Search for the cell housing the specified text and yield its [x, y] center coordinate. 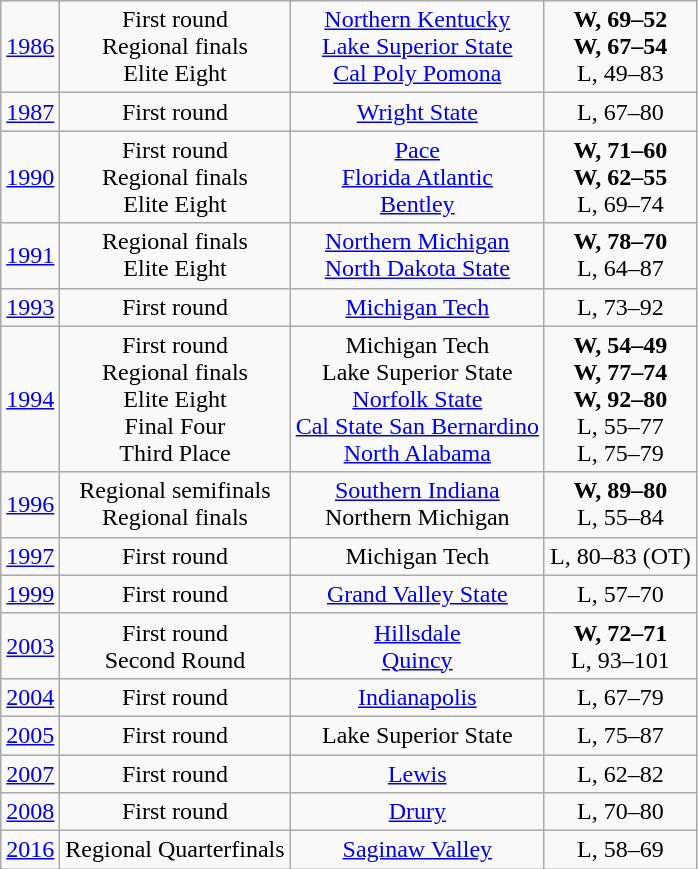
W, 72–71L, 93–101 [620, 646]
Indianapolis [417, 697]
Southern IndianaNorthern Michigan [417, 504]
L, 57–70 [620, 594]
L, 70–80 [620, 812]
Northern KentuckyLake Superior StateCal Poly Pomona [417, 47]
2004 [30, 697]
Saginaw Valley [417, 850]
1990 [30, 177]
W, 78–70L, 64–87 [620, 256]
L, 75–87 [620, 735]
Drury [417, 812]
1996 [30, 504]
1997 [30, 556]
Michigan TechLake Superior StateNorfolk StateCal State San BernardinoNorth Alabama [417, 399]
2016 [30, 850]
1994 [30, 399]
2003 [30, 646]
Regional semifinalsRegional finals [175, 504]
L, 58–69 [620, 850]
Wright State [417, 112]
First roundRegional finalsElite EightFinal FourThird Place [175, 399]
1986 [30, 47]
L, 62–82 [620, 773]
W, 89–80L, 55–84 [620, 504]
2005 [30, 735]
1991 [30, 256]
Northern MichiganNorth Dakota State [417, 256]
HillsdaleQuincy [417, 646]
Regional finalsElite Eight [175, 256]
W, 71–60W, 62–55L, 69–74 [620, 177]
L, 80–83 (OT) [620, 556]
Regional Quarterfinals [175, 850]
PaceFlorida AtlanticBentley [417, 177]
W, 54–49W, 77–74W, 92–80L, 55–77L, 75–79 [620, 399]
First roundSecond Round [175, 646]
W, 69–52W, 67–54L, 49–83 [620, 47]
2008 [30, 812]
1987 [30, 112]
L, 67–79 [620, 697]
Lewis [417, 773]
Lake Superior State [417, 735]
L, 67–80 [620, 112]
L, 73–92 [620, 307]
2007 [30, 773]
1993 [30, 307]
1999 [30, 594]
Grand Valley State [417, 594]
